Return the [x, y] coordinate for the center point of the cell that contains the specified text.  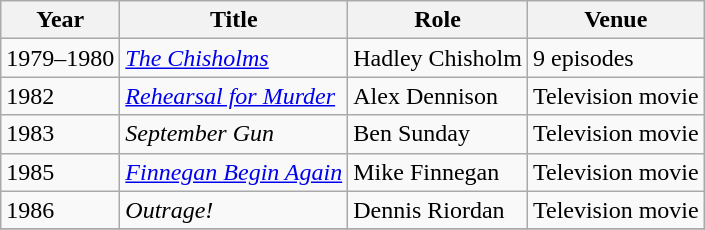
Venue [616, 20]
Rehearsal for Murder [234, 96]
Ben Sunday [438, 134]
1986 [60, 210]
1983 [60, 134]
9 episodes [616, 58]
Title [234, 20]
Hadley Chisholm [438, 58]
Year [60, 20]
The Chisholms [234, 58]
Dennis Riordan [438, 210]
Alex Dennison [438, 96]
1985 [60, 172]
1979–1980 [60, 58]
September Gun [234, 134]
Finnegan Begin Again [234, 172]
Outrage! [234, 210]
1982 [60, 96]
Role [438, 20]
Mike Finnegan [438, 172]
